Capture the cell that displays the provided text and extract its (X, Y) central coordinate. 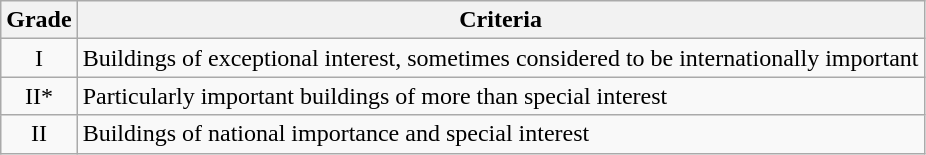
Particularly important buildings of more than special interest (500, 96)
Grade (39, 20)
Buildings of national importance and special interest (500, 134)
Buildings of exceptional interest, sometimes considered to be internationally important (500, 58)
I (39, 58)
II* (39, 96)
Criteria (500, 20)
II (39, 134)
